Output the [X, Y] coordinate of the center of the cell containing the given text.  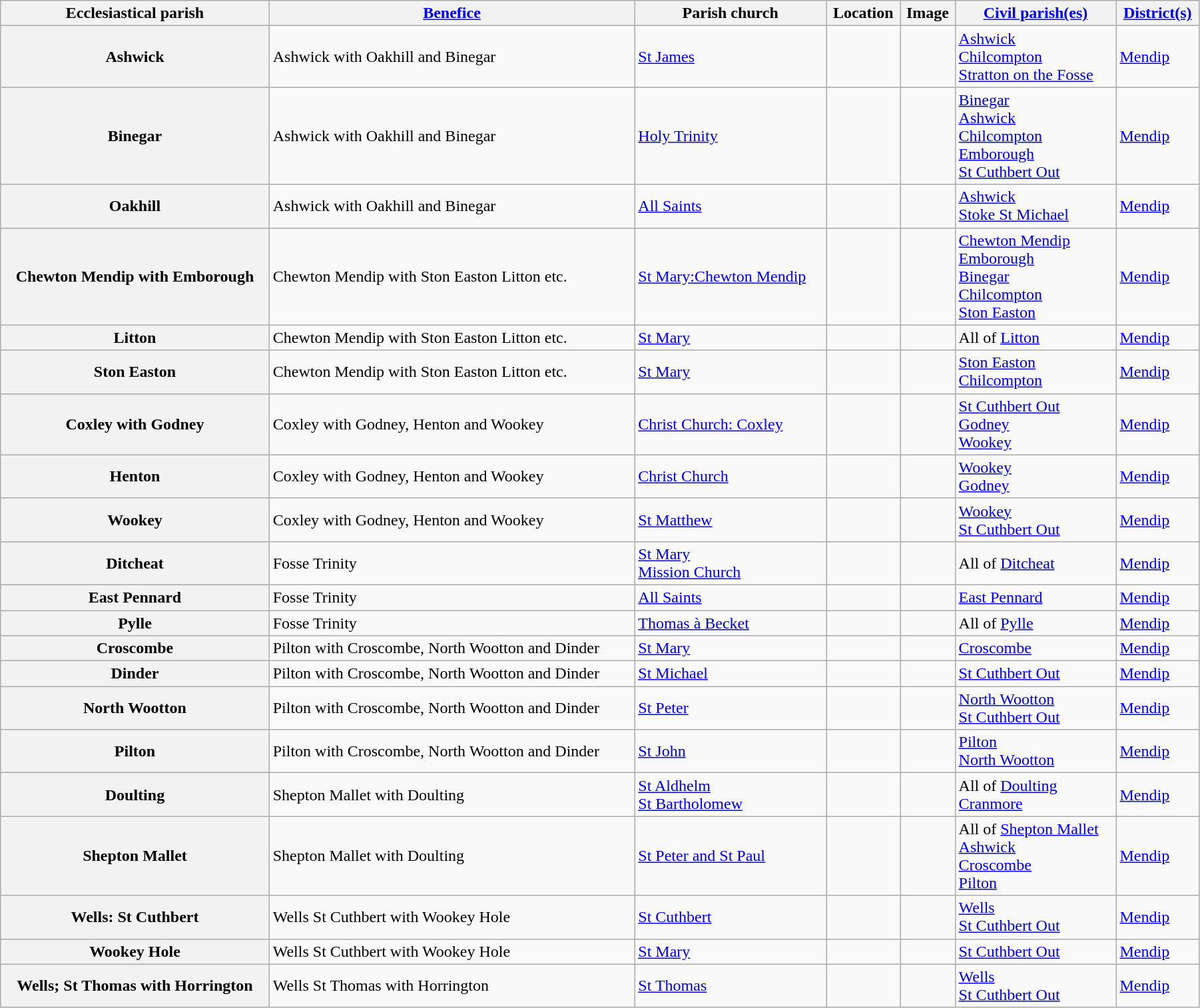
St James [731, 57]
St AldhelmSt Bartholomew [731, 795]
Wells; St Thomas with Horrington [135, 985]
St Cuthbert [731, 917]
All of Ditcheat [1036, 563]
All of Litton [1036, 338]
Chewton Mendip with Emborough [135, 276]
Chewton Mendip Emborough Binegar Chilcompton Ston Easton [1036, 276]
Christ Church [731, 477]
Shepton Mallet [135, 856]
St Thomas [731, 985]
Ston Easton Chilcompton [1036, 372]
Ashwick Chilcompton Stratton on the Fosse [1036, 57]
Christ Church: Coxley [731, 424]
Pylle [135, 623]
Ashwick [135, 57]
Ashwick Stoke St Michael [1036, 206]
St Cuthbert Out Godney Wookey [1036, 424]
All of Doulting Cranmore [1036, 795]
Wookey [135, 519]
St Peter and St Paul [731, 856]
Wells: St Cuthbert [135, 917]
Oakhill [135, 206]
Pilton North Wootton [1036, 751]
Benefice [451, 13]
Ston Easton [135, 372]
Ditcheat [135, 563]
Civil parish(es) [1036, 13]
North Wootton [135, 708]
Doulting [135, 795]
Ecclesiastical parish [135, 13]
All of Shepton Mallet Ashwick Croscombe Pilton [1036, 856]
St MaryMission Church [731, 563]
Pilton [135, 751]
District(s) [1157, 13]
Holy Trinity [731, 136]
All of Pylle [1036, 623]
Image [928, 13]
Wells St Thomas with Horrington [451, 985]
Henton [135, 477]
Litton [135, 338]
Binegar [135, 136]
St John [731, 751]
St Mary:Chewton Mendip [731, 276]
Wookey St Cuthbert Out [1036, 519]
Dinder [135, 674]
Location [863, 13]
Binegar Ashwick Chilcompton Emborough St Cuthbert Out [1036, 136]
Parish church [731, 13]
Wookey Hole [135, 951]
Wookey Godney [1036, 477]
St Peter [731, 708]
Coxley with Godney [135, 424]
St Michael [731, 674]
St Matthew [731, 519]
North Wootton St Cuthbert Out [1036, 708]
Thomas à Becket [731, 623]
